Determine the [x, y] coordinate at the center of the cell enclosing the given text.  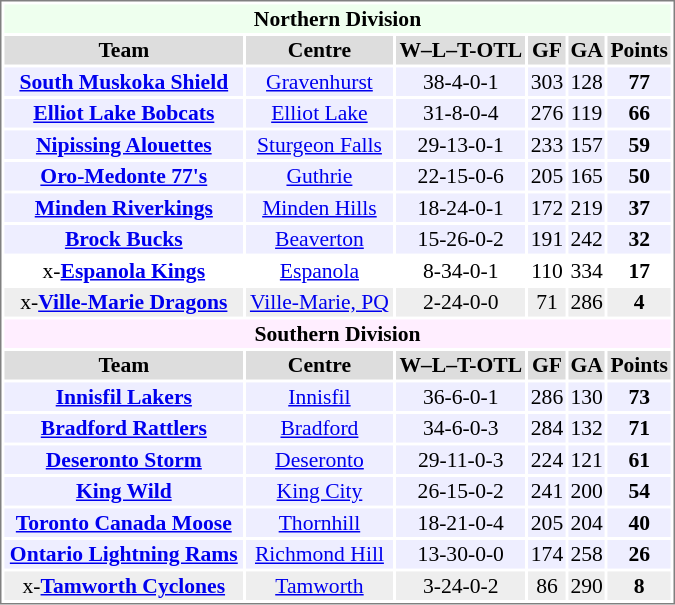
Elliot Lake Bobcats [124, 113]
15-26-0-2 [461, 239]
Bradford Rattlers [124, 428]
x-Espanola Kings [124, 270]
x-Tamworth Cyclones [124, 586]
290 [586, 586]
2-24-0-0 [461, 302]
Southern Division [337, 334]
172 [548, 208]
Elliot Lake [320, 113]
8 [640, 586]
Innisfil Lakers [124, 396]
73 [640, 396]
Ville-Marie, PQ [320, 302]
32 [640, 239]
Tamworth [320, 586]
29-13-0-1 [461, 144]
26-15-0-2 [461, 491]
South Muskoka Shield [124, 82]
86 [548, 586]
Sturgeon Falls [320, 144]
174 [548, 554]
Bradford [320, 428]
3-24-0-2 [461, 586]
8-34-0-1 [461, 270]
Nipissing Alouettes [124, 144]
284 [548, 428]
54 [640, 491]
110 [548, 270]
36-6-0-1 [461, 396]
Beaverton [320, 239]
276 [548, 113]
34-6-0-3 [461, 428]
242 [586, 239]
18-21-0-4 [461, 522]
219 [586, 208]
224 [548, 460]
233 [548, 144]
29-11-0-3 [461, 460]
61 [640, 460]
Brock Bucks [124, 239]
13-30-0-0 [461, 554]
66 [640, 113]
Innisfil [320, 396]
King Wild [124, 491]
204 [586, 522]
165 [586, 176]
4 [640, 302]
22-15-0-6 [461, 176]
Espanola [320, 270]
50 [640, 176]
119 [586, 113]
258 [586, 554]
26 [640, 554]
18-24-0-1 [461, 208]
17 [640, 270]
Ontario Lightning Rams [124, 554]
x-Ville-Marie Dragons [124, 302]
Deseronto Storm [124, 460]
241 [548, 491]
200 [586, 491]
31-8-0-4 [461, 113]
Deseronto [320, 460]
Richmond Hill [320, 554]
40 [640, 522]
Gravenhurst [320, 82]
121 [586, 460]
130 [586, 396]
77 [640, 82]
59 [640, 144]
128 [586, 82]
37 [640, 208]
38-4-0-1 [461, 82]
King City [320, 491]
157 [586, 144]
Oro-Medonte 77's [124, 176]
Thornhill [320, 522]
Minden Hills [320, 208]
334 [586, 270]
191 [548, 239]
Toronto Canada Moose [124, 522]
303 [548, 82]
Guthrie [320, 176]
Northern Division [337, 18]
132 [586, 428]
Minden Riverkings [124, 208]
